Output the [x, y] coordinate of the center of the cell containing the given text.  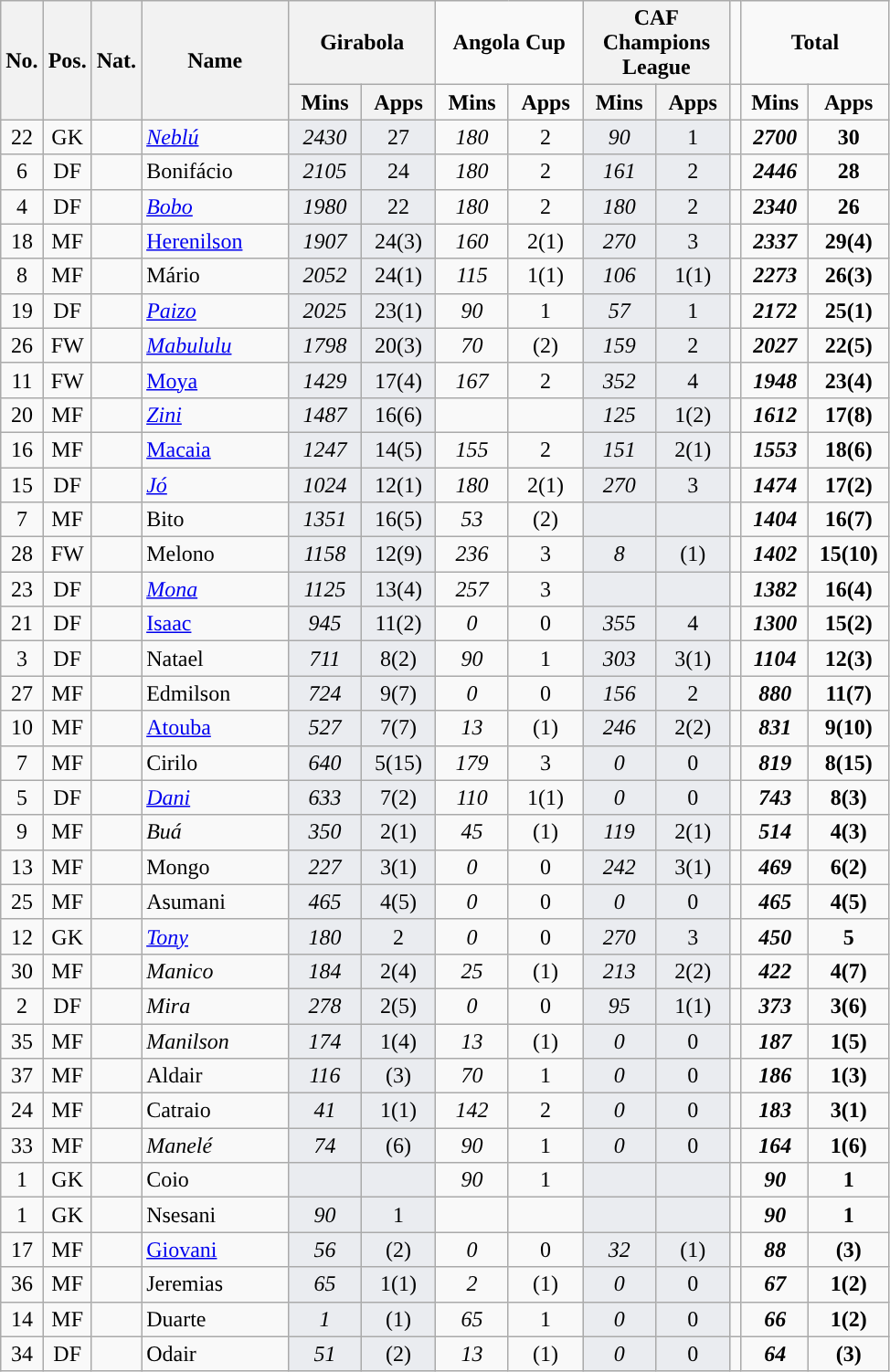
1404 [775, 520]
23(1) [398, 311]
20 [22, 415]
6 [22, 172]
Atouba [216, 728]
Melono [216, 554]
11(2) [398, 624]
Girabola [362, 43]
711 [325, 659]
8(2) [398, 659]
8(3) [849, 797]
184 [325, 971]
67 [775, 1284]
Tony [216, 936]
257 [472, 589]
156 [620, 693]
2172 [775, 311]
Pos. [68, 60]
Asumani [216, 902]
12(9) [398, 554]
183 [775, 1111]
1553 [775, 449]
819 [775, 763]
15(2) [849, 624]
14 [22, 1319]
1948 [775, 380]
174 [325, 1040]
Isaac [216, 624]
16 [22, 449]
9(7) [398, 693]
11(7) [849, 693]
743 [775, 797]
Angola Cup [510, 43]
1429 [325, 380]
4(7) [849, 971]
187 [775, 1040]
Macaia [216, 449]
51 [325, 1354]
Moya [216, 380]
20(3) [398, 345]
Catraio [216, 1111]
29(4) [849, 241]
37 [22, 1076]
45 [472, 832]
Giovani [216, 1250]
Duarte [216, 1319]
4(3) [849, 832]
Bobo [216, 206]
16(4) [849, 589]
5(15) [398, 763]
19 [22, 311]
Mongo [216, 867]
95 [620, 1006]
164 [775, 1145]
2052 [325, 276]
24(3) [398, 241]
1487 [325, 415]
36 [22, 1284]
Manico [216, 971]
CAF Champions League [656, 43]
125 [620, 415]
242 [620, 867]
17(4) [398, 380]
57 [620, 311]
(6) [398, 1145]
350 [325, 832]
15(10) [849, 554]
Herenilson [216, 241]
151 [620, 449]
119 [620, 832]
Edmilson [216, 693]
2340 [775, 206]
2(4) [398, 971]
3(6) [849, 1006]
24(1) [398, 276]
11 [22, 380]
1(6) [849, 1145]
110 [472, 797]
56 [325, 1250]
9 [22, 832]
236 [472, 554]
Nsesani [216, 1215]
514 [775, 832]
10 [22, 728]
2025 [325, 311]
Bonifácio [216, 172]
Mona [216, 589]
26(3) [849, 276]
179 [472, 763]
17(8) [849, 415]
115 [472, 276]
Zini [216, 415]
22(5) [849, 345]
7(7) [398, 728]
186 [775, 1076]
213 [620, 971]
155 [472, 449]
1(3) [849, 1076]
1402 [775, 554]
1382 [775, 589]
831 [775, 728]
64 [775, 1354]
Jeremias [216, 1284]
1125 [325, 589]
17(2) [849, 485]
1(5) [849, 1040]
Manelé [216, 1145]
88 [775, 1250]
33 [22, 1145]
2430 [325, 137]
1(4) [398, 1040]
159 [620, 345]
1247 [325, 449]
25(1) [849, 311]
16(7) [849, 520]
640 [325, 763]
1980 [325, 206]
Total [815, 43]
Bito [216, 520]
1798 [325, 345]
422 [775, 971]
Coio [216, 1180]
2(5) [398, 1006]
16(6) [398, 415]
2105 [325, 172]
Nat. [116, 60]
880 [775, 693]
633 [325, 797]
161 [620, 172]
No. [22, 60]
1300 [775, 624]
15 [22, 485]
21 [22, 624]
142 [472, 1111]
Natael [216, 659]
9(10) [849, 728]
355 [620, 624]
Dani [216, 797]
Mabululu [216, 345]
352 [620, 380]
7(2) [398, 797]
227 [325, 867]
1158 [325, 554]
Paizo [216, 311]
278 [325, 1006]
160 [472, 241]
53 [472, 520]
2337 [775, 241]
303 [620, 659]
6(2) [849, 867]
Mário [216, 276]
106 [620, 276]
1024 [325, 485]
Buá [216, 832]
945 [325, 624]
12(1) [398, 485]
12(3) [849, 659]
116 [325, 1076]
23 [22, 589]
2027 [775, 345]
23(4) [849, 380]
1351 [325, 520]
74 [325, 1145]
18 [22, 241]
18(6) [849, 449]
1104 [775, 659]
32 [620, 1250]
Aldair [216, 1076]
Jó [216, 485]
Mira [216, 1006]
Cirilo [216, 763]
Manilson [216, 1040]
246 [620, 728]
469 [775, 867]
1612 [775, 415]
Odair [216, 1354]
167 [472, 380]
2273 [775, 276]
1907 [325, 241]
34 [22, 1354]
41 [325, 1111]
16(5) [398, 520]
14(5) [398, 449]
Neblú [216, 137]
724 [325, 693]
527 [325, 728]
12 [22, 936]
2446 [775, 172]
13(4) [398, 589]
1474 [775, 485]
8(15) [849, 763]
Name [216, 60]
17 [22, 1250]
373 [775, 1006]
450 [775, 936]
2700 [775, 137]
66 [775, 1319]
35 [22, 1040]
